Detect which cell encompasses the target text, then output its [x, y] center coordinate. 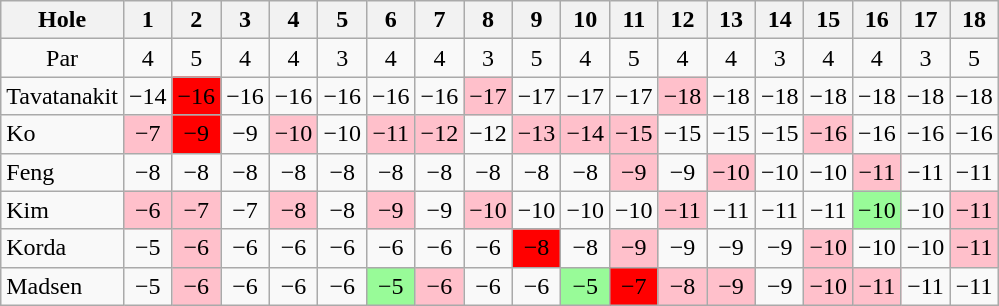
18 [974, 20]
Feng [62, 172]
2 [196, 20]
7 [440, 20]
13 [732, 20]
Korda [62, 248]
15 [828, 20]
11 [634, 20]
Kim [62, 210]
14 [780, 20]
8 [488, 20]
Ko [62, 134]
9 [536, 20]
10 [586, 20]
17 [926, 20]
16 [878, 20]
1 [148, 20]
Par [62, 58]
12 [682, 20]
Tavatanakit [62, 96]
Hole [62, 20]
Madsen [62, 286]
−13 [536, 134]
6 [390, 20]
